Detect which cell encompasses the target text, then output its (X, Y) center coordinate. 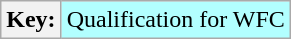
Qualification for WFC (176, 20)
Key: (31, 20)
